Scan for the cell matching the given text and deliver its [X, Y] coordinate at center. 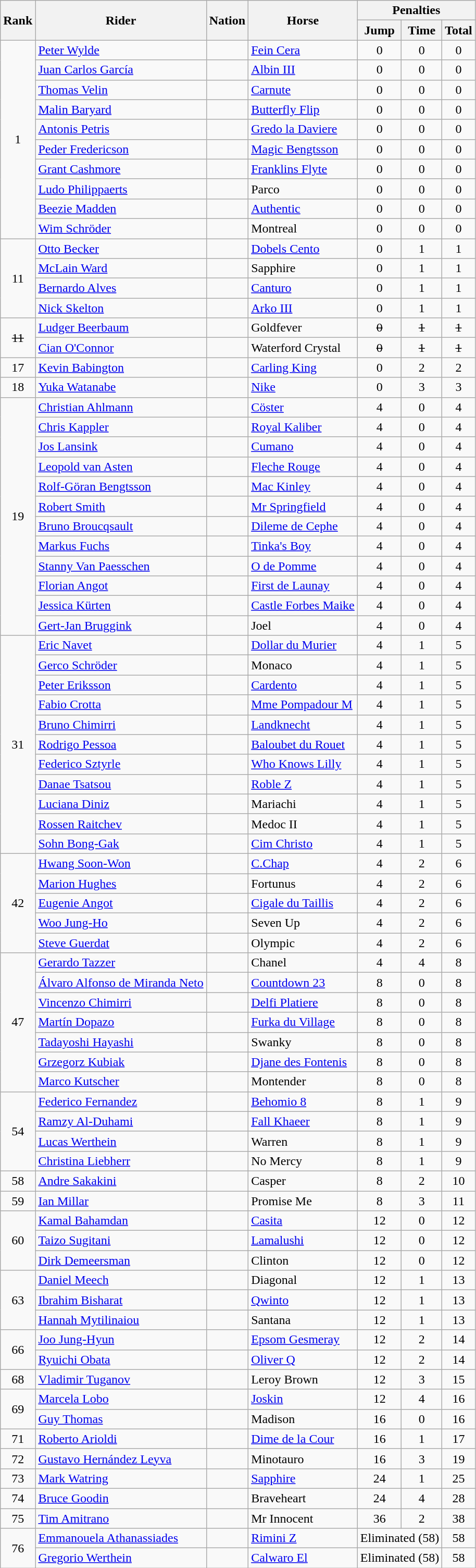
Clinton [303, 1260]
Lucas Werthein [121, 1141]
Chanel [303, 963]
Federico Sztyrle [121, 764]
Braveheart [303, 1498]
69 [18, 1409]
Andre Sakakini [121, 1181]
Dollar du Murier [303, 645]
Madison [303, 1419]
Fein Cera [303, 50]
Albin III [303, 70]
Stanny Van Paesschen [121, 566]
Penalties [416, 10]
Steve Guerdat [121, 943]
Gert-Jan Bruggink [121, 626]
Guy Thomas [121, 1419]
Christina Liebherr [121, 1161]
74 [18, 1498]
Oliver Q [303, 1359]
Epsom Gesmeray [303, 1340]
Thomas Velin [121, 90]
Swanky [303, 1042]
Luciana Diniz [121, 804]
Ian Millar [121, 1200]
Cian O'Connor [121, 348]
28 [459, 1498]
Furka du Village [303, 1022]
Delfi Platiere [303, 1002]
Franklins Flyte [303, 169]
Horse [303, 20]
Tadayoshi Hayashi [121, 1042]
Tim Amitrano [121, 1518]
Rossen Raitchev [121, 824]
Fabio Crotta [121, 705]
Mme Pompadour M [303, 705]
42 [18, 903]
Parco [303, 189]
Waterford Crystal [303, 348]
Wim Schröder [121, 228]
Roble Z [303, 784]
Baloubet du Rouet [303, 744]
47 [18, 1022]
Arko III [303, 308]
Lamalushi [303, 1241]
Ibrahim Bisharat [121, 1300]
Casper [303, 1181]
Gerco Schröder [121, 665]
Jump [379, 30]
Montender [303, 1082]
Dime de la Cour [303, 1439]
First de Launay [303, 586]
76 [18, 1548]
Ramzy Al-Duhami [121, 1121]
Joskin [303, 1399]
McLain Ward [121, 268]
Djane des Fontenis [303, 1062]
Rolf-Göran Bengtsson [121, 486]
Joel [303, 626]
Cumano [303, 447]
Rider [121, 20]
Qwinto [303, 1300]
Carnute [303, 90]
Minotauro [303, 1459]
Eric Navet [121, 645]
Yuka Watanabe [121, 387]
Taizo Sugitani [121, 1241]
Royal Kaliber [303, 427]
Tinka's Boy [303, 546]
Promise Me [303, 1200]
Santana [303, 1320]
73 [18, 1478]
63 [18, 1300]
Seven Up [303, 923]
54 [18, 1131]
Castle Forbes Maike [303, 606]
Hannah Mytilinaiou [121, 1320]
Daniel Meech [121, 1280]
No Mercy [303, 1161]
Florian Angot [121, 586]
Chris Kappler [121, 427]
Gregorio Werthein [121, 1558]
Mariachi [303, 804]
Peter Eriksson [121, 685]
36 [379, 1518]
68 [18, 1379]
Calwaro El [303, 1558]
Authentic [303, 209]
15 [459, 1379]
O de Pomme [303, 566]
Joo Jung-Hyun [121, 1340]
25 [459, 1478]
Dobels Cento [303, 249]
Marco Kutscher [121, 1082]
Ludo Philippaerts [121, 189]
Cöster [303, 407]
Montreal [303, 228]
Nick Skelton [121, 308]
Gustavo Hernández Leyva [121, 1459]
Mac Kinley [303, 486]
Total [459, 30]
Marion Hughes [121, 884]
75 [18, 1518]
60 [18, 1241]
Leopold van Asten [121, 467]
Fall Khaeer [303, 1121]
Sohn Bong-Gak [121, 843]
Gerardo Tazzer [121, 963]
Markus Fuchs [121, 546]
Rimini Z [303, 1538]
Peder Fredericson [121, 149]
Diagonal [303, 1280]
Antonis Petris [121, 129]
Vincenzo Chimirri [121, 1002]
Bruno Broucqsault [121, 526]
18 [18, 387]
Beezie Madden [121, 209]
Warren [303, 1141]
Mark Watring [121, 1478]
Gredo la Daviere [303, 129]
Mr Innocent [303, 1518]
31 [18, 744]
Cigale du Taillis [303, 903]
C.Chap [303, 863]
Otto Becker [121, 249]
Landknecht [303, 725]
59 [18, 1200]
Marcela Lobo [121, 1399]
Malin Baryard [121, 109]
Leroy Brown [303, 1379]
Grzegorz Kubiak [121, 1062]
38 [459, 1518]
Ryuichi Obata [121, 1359]
Casita [303, 1221]
Cim Christo [303, 843]
Cardento [303, 685]
Nike [303, 387]
Medoc II [303, 824]
Rank [18, 20]
Jos Lansink [121, 447]
Goldfever [303, 328]
Danae Tsatsou [121, 784]
Álvaro Alfonso de Miranda Neto [121, 983]
Nation [227, 20]
Countdown 23 [303, 983]
10 [459, 1181]
72 [18, 1459]
Martín Dopazo [121, 1022]
Roberto Arioldi [121, 1439]
Bernardo Alves [121, 288]
Carling King [303, 367]
Kevin Babington [121, 367]
Peter Wylde [121, 50]
66 [18, 1350]
Butterfly Flip [303, 109]
Vladimir Tuganov [121, 1379]
Federico Fernandez [121, 1101]
Canturo [303, 288]
Kamal Bahamdan [121, 1221]
71 [18, 1439]
Fortunus [303, 884]
Jessica Kürten [121, 606]
Mr Springfield [303, 506]
Who Knows Lilly [303, 764]
Robert Smith [121, 506]
Fleche Rouge [303, 467]
Time [422, 30]
Bruno Chimirri [121, 725]
Hwang Soon-Won [121, 863]
Rodrigo Pessoa [121, 744]
Christian Ahlmann [121, 407]
Eugenie Angot [121, 903]
Magic Bengtsson [303, 149]
Grant Cashmore [121, 169]
Dileme de Cephe [303, 526]
Woo Jung-Ho [121, 923]
Dirk Demeersman [121, 1260]
Olympic [303, 943]
Bruce Goodin [121, 1498]
Ludger Beerbaum [121, 328]
Emmanouela Athanassiades [121, 1538]
Monaco [303, 665]
Juan Carlos García [121, 70]
Behomio 8 [303, 1101]
